Find where the given text appears and provide that cell's center as [X, Y] coordinate. 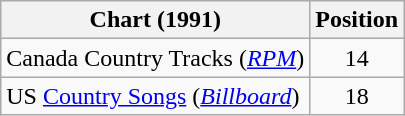
18 [357, 96]
Chart (1991) [156, 20]
Canada Country Tracks (RPM) [156, 58]
14 [357, 58]
Position [357, 20]
US Country Songs (Billboard) [156, 96]
